Detect which cell encompasses the target text, then output its (X, Y) center coordinate. 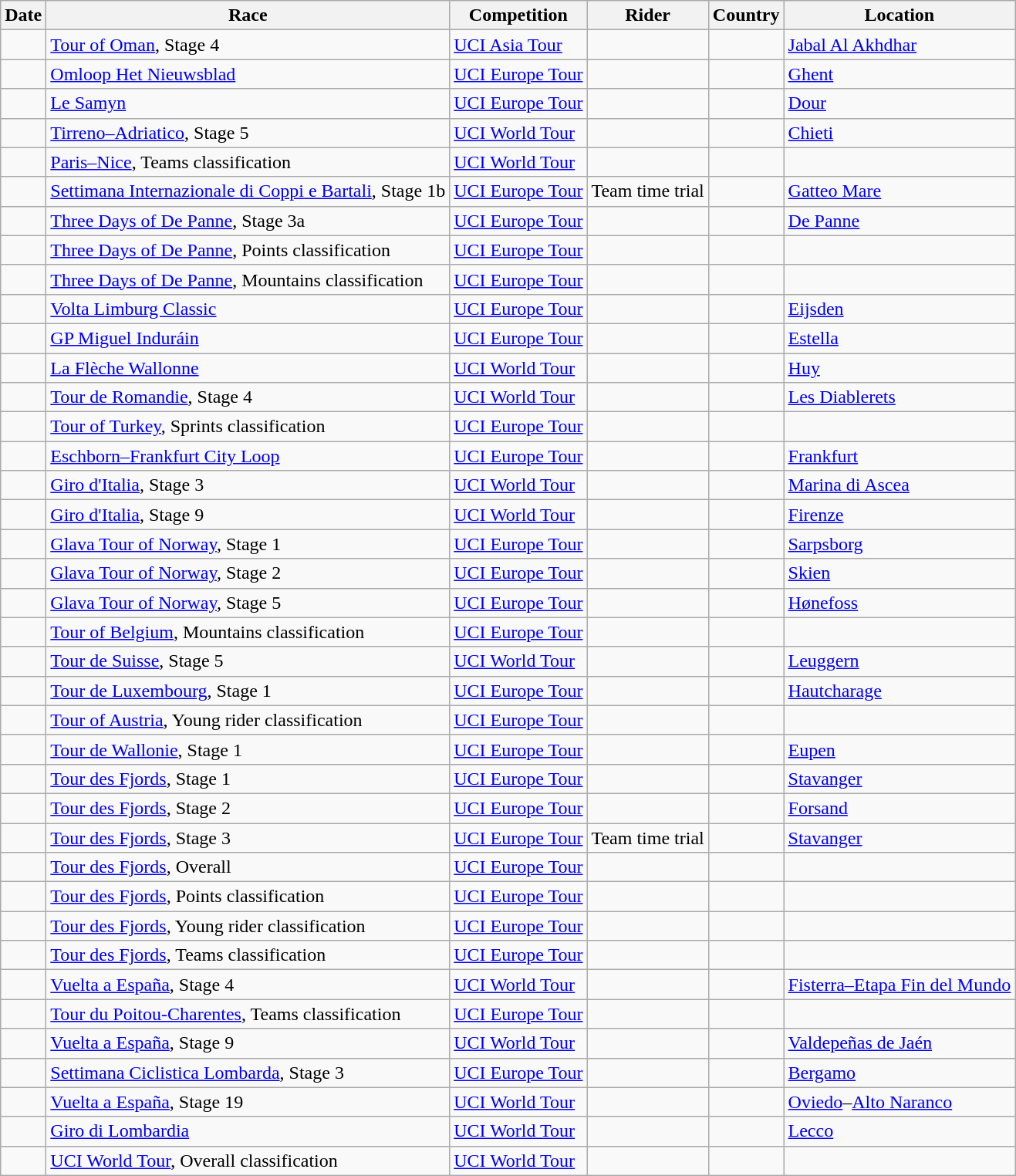
GP Miguel Induráin (248, 338)
Date (23, 15)
Settimana Ciclistica Lombarda, Stage 3 (248, 1073)
Fisterra–Etapa Fin del Mundo (900, 985)
Rider (648, 15)
Tour du Poitou-Charentes, Teams classification (248, 1014)
Race (248, 15)
Tour de Suisse, Stage 5 (248, 661)
Valdepeñas de Jaén (900, 1043)
Les Diablerets (900, 397)
Giro di Lombardia (248, 1131)
Giro d'Italia, Stage 9 (248, 515)
Volta Limburg Classic (248, 309)
Chieti (900, 133)
Tour des Fjords, Young rider classification (248, 926)
Jabal Al Akhdhar (900, 45)
Tour des Fjords, Overall (248, 867)
Dour (900, 103)
Tour de Luxembourg, Stage 1 (248, 691)
Eschborn–Frankfurt City Loop (248, 456)
Paris–Nice, Teams classification (248, 162)
Hønefoss (900, 603)
Eijsden (900, 309)
Tour des Fjords, Teams classification (248, 955)
Bergamo (900, 1073)
Hautcharage (900, 691)
Skien (900, 573)
Forsand (900, 808)
Tour of Belgium, Mountains classification (248, 632)
Huy (900, 368)
Tour of Austria, Young rider classification (248, 720)
Vuelta a España, Stage 4 (248, 985)
Country (746, 15)
Three Days of De Panne, Points classification (248, 250)
La Flèche Wallonne (248, 368)
UCI World Tour, Overall classification (248, 1161)
Eupen (900, 749)
Glava Tour of Norway, Stage 2 (248, 573)
De Panne (900, 221)
Glava Tour of Norway, Stage 1 (248, 544)
Sarpsborg (900, 544)
Firenze (900, 515)
Glava Tour of Norway, Stage 5 (248, 603)
Leuggern (900, 661)
Tour de Romandie, Stage 4 (248, 397)
Giro d'Italia, Stage 3 (248, 485)
Tirreno–Adriatico, Stage 5 (248, 133)
Tour des Fjords, Stage 2 (248, 808)
Settimana Internazionale di Coppi e Bartali, Stage 1b (248, 191)
Tour des Fjords, Points classification (248, 897)
Three Days of De Panne, Stage 3a (248, 221)
Location (900, 15)
Competition (518, 15)
Oviedo–Alto Naranco (900, 1102)
Omloop Het Nieuwsblad (248, 74)
Three Days of De Panne, Mountains classification (248, 279)
Tour of Oman, Stage 4 (248, 45)
Vuelta a España, Stage 19 (248, 1102)
Ghent (900, 74)
Lecco (900, 1131)
UCI Asia Tour (518, 45)
Vuelta a España, Stage 9 (248, 1043)
Tour des Fjords, Stage 3 (248, 837)
Marina di Ascea (900, 485)
Tour des Fjords, Stage 1 (248, 779)
Gatteo Mare (900, 191)
Estella (900, 338)
Le Samyn (248, 103)
Tour of Turkey, Sprints classification (248, 427)
Tour de Wallonie, Stage 1 (248, 749)
Frankfurt (900, 456)
